Return (X, Y) of the center of cell containing provided text 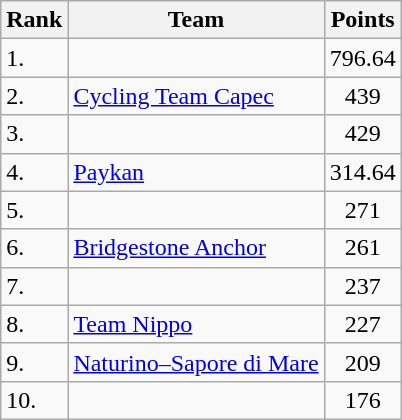
8. (34, 324)
7. (34, 286)
Team (196, 20)
4. (34, 172)
1. (34, 58)
Bridgestone Anchor (196, 248)
Team Nippo (196, 324)
314.64 (362, 172)
3. (34, 134)
Naturino–Sapore di Mare (196, 362)
439 (362, 96)
176 (362, 400)
Paykan (196, 172)
9. (34, 362)
209 (362, 362)
5. (34, 210)
237 (362, 286)
Points (362, 20)
Cycling Team Capec (196, 96)
6. (34, 248)
227 (362, 324)
Rank (34, 20)
10. (34, 400)
796.64 (362, 58)
271 (362, 210)
2. (34, 96)
429 (362, 134)
261 (362, 248)
